Scan for the cell matching the given text and deliver its (X, Y) coordinate at center. 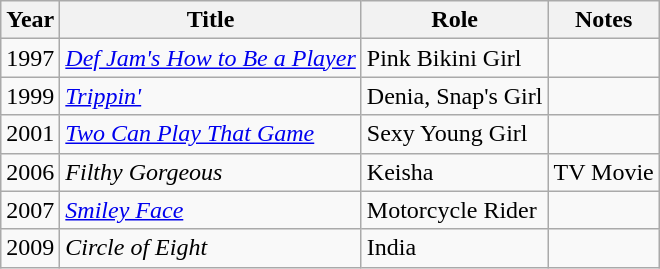
Denia, Snap's Girl (454, 96)
2006 (30, 172)
Two Can Play That Game (210, 134)
Keisha (454, 172)
Year (30, 20)
1997 (30, 58)
Role (454, 20)
Def Jam's How to Be a Player (210, 58)
2009 (30, 248)
Motorcycle Rider (454, 210)
2007 (30, 210)
India (454, 248)
Trippin' (210, 96)
2001 (30, 134)
Sexy Young Girl (454, 134)
Smiley Face (210, 210)
1999 (30, 96)
TV Movie (604, 172)
Filthy Gorgeous (210, 172)
Title (210, 20)
Circle of Eight (210, 248)
Pink Bikini Girl (454, 58)
Notes (604, 20)
